For the text-containing cell, return its midpoint in (x, y) coordinate format. 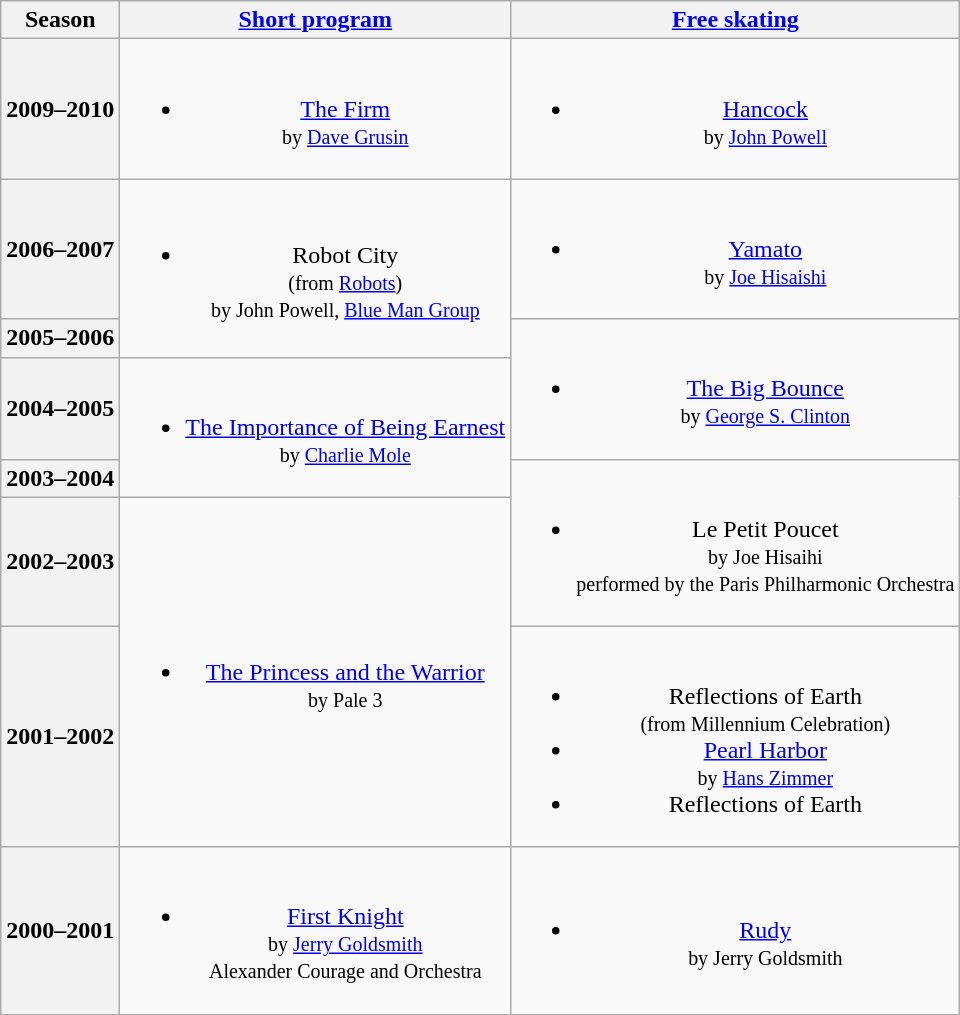
2005–2006 (60, 338)
The Big Bounce by George S. Clinton (736, 389)
Rudy by Jerry Goldsmith (736, 930)
The Princess and the Warrior by Pale 3 (316, 672)
2006–2007 (60, 249)
Free skating (736, 20)
Hancock by John Powell (736, 109)
The Importance of Being Earnest by Charlie Mole (316, 427)
Short program (316, 20)
Robot City (from Robots) by John Powell, Blue Man Group (316, 268)
Yamato by Joe Hisaishi (736, 249)
The Firm by Dave Grusin (316, 109)
First Knight by Jerry Goldsmith Alexander Courage and Orchestra (316, 930)
2002–2003 (60, 562)
Le Petit Poucet by Joe Hisaihi performed by the Paris Philharmonic Orchestra (736, 542)
2001–2002 (60, 736)
Reflections of Earth (from Millennium Celebration) Pearl Harbor by Hans Zimmer Reflections of Earth (736, 736)
2004–2005 (60, 408)
2000–2001 (60, 930)
2003–2004 (60, 478)
Season (60, 20)
2009–2010 (60, 109)
